Detect which cell encompasses the target text, then output its [X, Y] center coordinate. 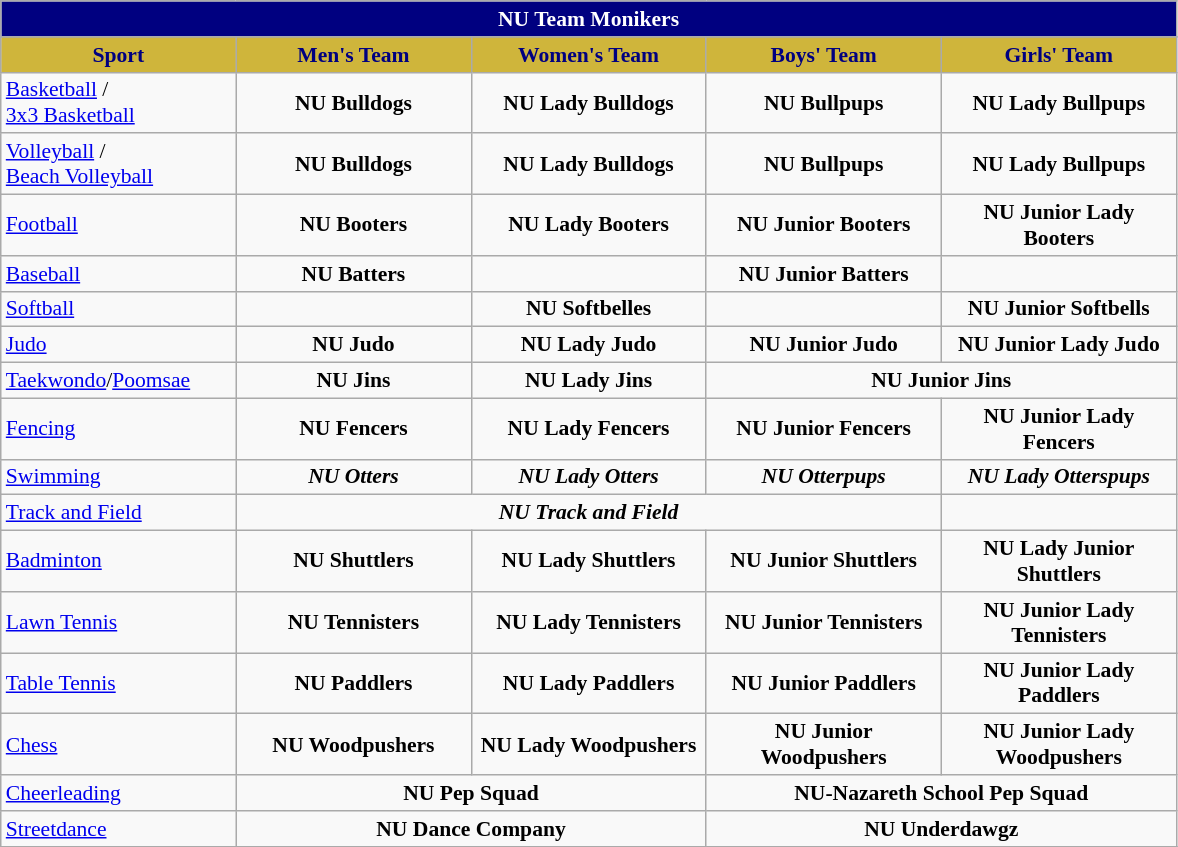
NU Lady Fencers [588, 428]
NU Junior Batters [824, 274]
Baseball [118, 274]
Streetdance [118, 829]
NU Underdawgz [941, 829]
NU Otters [354, 477]
Fencing [118, 428]
Badminton [118, 562]
NU-Nazareth School Pep Squad [941, 793]
NU Junior Woodpushers [824, 744]
NU Jins [354, 381]
NU Lady Judo [588, 345]
NU Junior Jins [941, 381]
NU Lady Paddlers [588, 684]
Women's Team [588, 55]
NU Pep Squad [471, 793]
NU Track and Field [588, 513]
NU Judo [354, 345]
Taekwondo/Poomsae [118, 381]
Chess [118, 744]
Girls' Team [1058, 55]
NU Lady Tennisters [588, 622]
Softball [118, 309]
NU Lady Junior Shuttlers [1058, 562]
NU Lady Otterspups [1058, 477]
NU Junior Paddlers [824, 684]
NU Shuttlers [354, 562]
NU Junior Judo [824, 345]
NU Junior Lady Tennisters [1058, 622]
NU Softbelles [588, 309]
NU Junior Shuttlers [824, 562]
Sport [118, 55]
NU Junior Lady Fencers [1058, 428]
NU Tennisters [354, 622]
NU Dance Company [471, 829]
Table Tennis [118, 684]
Football [118, 226]
Volleyball /Beach Volleyball [118, 164]
NU Junior Lady Booters [1058, 226]
NU Booters [354, 226]
NU Paddlers [354, 684]
Track and Field [118, 513]
NU Lady Otters [588, 477]
Lawn Tennis [118, 622]
NU Lady Booters [588, 226]
NU Otterpups [824, 477]
Cheerleading [118, 793]
NU Lady Jins [588, 381]
NU Junior Lady Paddlers [1058, 684]
NU Woodpushers [354, 744]
Basketball /3x3 Basketball [118, 102]
NU Lady Shuttlers [588, 562]
Boys' Team [824, 55]
NU Junior Softbells [1058, 309]
NU Junior Lady Woodpushers [1058, 744]
NU Junior Lady Judo [1058, 345]
NU Junior Fencers [824, 428]
Men's Team [354, 55]
NU Junior Booters [824, 226]
Swimming [118, 477]
NU Lady Woodpushers [588, 744]
NU Fencers [354, 428]
NU Batters [354, 274]
Judo [118, 345]
NU Junior Tennisters [824, 622]
NU Team Monikers [589, 19]
